Return the [x, y] coordinate for the center point of the cell that contains the specified text.  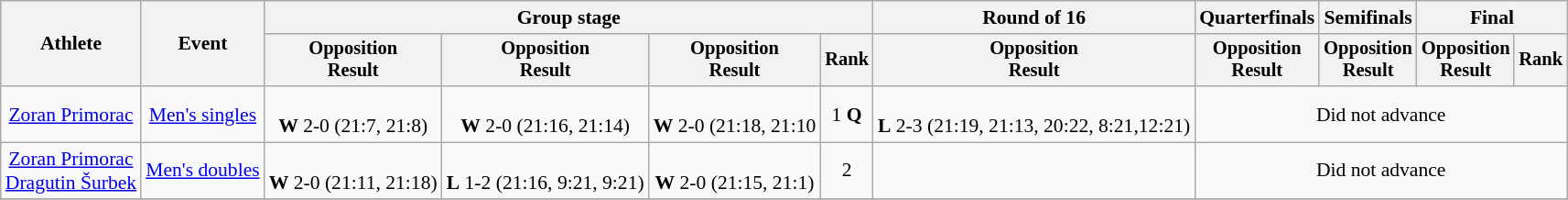
Zoran Primorac [71, 114]
W 2-0 (21:7, 21:8) [353, 114]
Men's singles [203, 114]
Group stage [569, 17]
Zoran PrimoracDragutin Šurbek [71, 171]
L 2-3 (21:19, 21:13, 20:22, 8:21,12:21) [1034, 114]
Athlete [71, 44]
W 2-0 (21:16, 21:14) [546, 114]
Round of 16 [1034, 17]
Event [203, 44]
2 [847, 171]
Quarterfinals [1257, 17]
W 2-0 (21:11, 21:18) [353, 171]
Final [1492, 17]
L 1-2 (21:16, 9:21, 9:21) [546, 171]
1 Q [847, 114]
Men's doubles [203, 171]
Semifinals [1368, 17]
W 2-0 (21:18, 21:10 [735, 114]
W 2-0 (21:15, 21:1) [735, 171]
